Detect which cell encompasses the target text, then output its (X, Y) center coordinate. 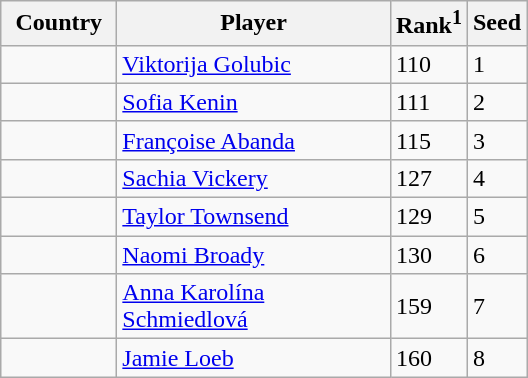
3 (496, 140)
Seed (496, 24)
4 (496, 178)
Françoise Abanda (254, 140)
111 (428, 102)
115 (428, 140)
160 (428, 358)
130 (428, 255)
Player (254, 24)
110 (428, 64)
Sachia Vickery (254, 178)
5 (496, 217)
Naomi Broady (254, 255)
7 (496, 306)
Sofia Kenin (254, 102)
2 (496, 102)
Anna Karolína Schmiedlová (254, 306)
1 (496, 64)
6 (496, 255)
Rank1 (428, 24)
Taylor Townsend (254, 217)
Country (59, 24)
159 (428, 306)
8 (496, 358)
129 (428, 217)
Jamie Loeb (254, 358)
127 (428, 178)
Viktorija Golubic (254, 64)
